Identify which cell holds the provided text, then report its (x, y) central coordinate. 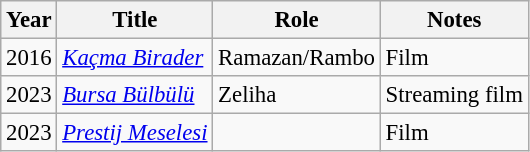
Zeliha (296, 95)
Prestij Meselesi (135, 133)
Streaming film (454, 95)
Year (29, 20)
Kaçma Birader (135, 58)
Bursa Bülbülü (135, 95)
Ramazan/Rambo (296, 58)
Title (135, 20)
Notes (454, 20)
Role (296, 20)
2016 (29, 58)
